Search for the cell housing the specified text and yield its (x, y) center coordinate. 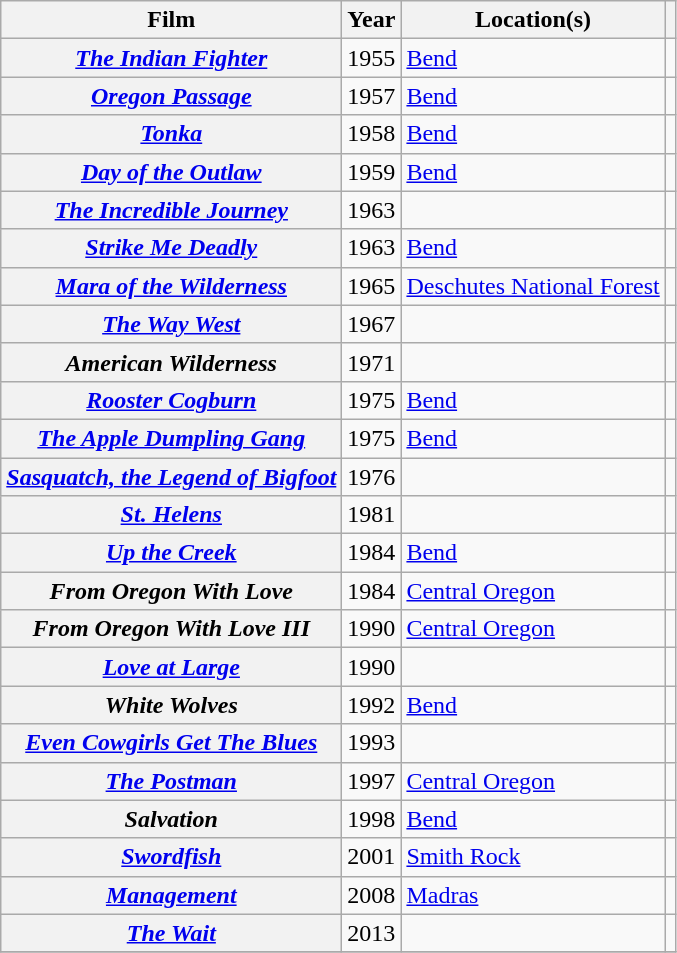
Mara of the Wilderness (172, 286)
The Wait (172, 933)
1967 (372, 324)
Sasquatch, the Legend of Bigfoot (172, 477)
1998 (372, 819)
1993 (372, 743)
The Indian Fighter (172, 58)
American Wilderness (172, 362)
Swordfish (172, 857)
The Incredible Journey (172, 210)
Location(s) (533, 20)
Tonka (172, 134)
From Oregon With Love III (172, 629)
1981 (372, 515)
Film (172, 20)
1955 (372, 58)
1959 (372, 172)
1965 (372, 286)
2008 (372, 895)
Rooster Cogburn (172, 400)
Oregon Passage (172, 96)
1992 (372, 705)
2013 (372, 933)
St. Helens (172, 515)
Day of the Outlaw (172, 172)
Madras (533, 895)
Salvation (172, 819)
Strike Me Deadly (172, 248)
Even Cowgirls Get The Blues (172, 743)
White Wolves (172, 705)
1976 (372, 477)
The Way West (172, 324)
Deschutes National Forest (533, 286)
Up the Creek (172, 553)
Management (172, 895)
The Postman (172, 781)
1997 (372, 781)
From Oregon With Love (172, 591)
Year (372, 20)
1957 (372, 96)
1958 (372, 134)
2001 (372, 857)
Smith Rock (533, 857)
The Apple Dumpling Gang (172, 438)
1971 (372, 362)
Love at Large (172, 667)
